Pinpoint the cell where the given text exists, returning its [x, y] midpoint coordinate. 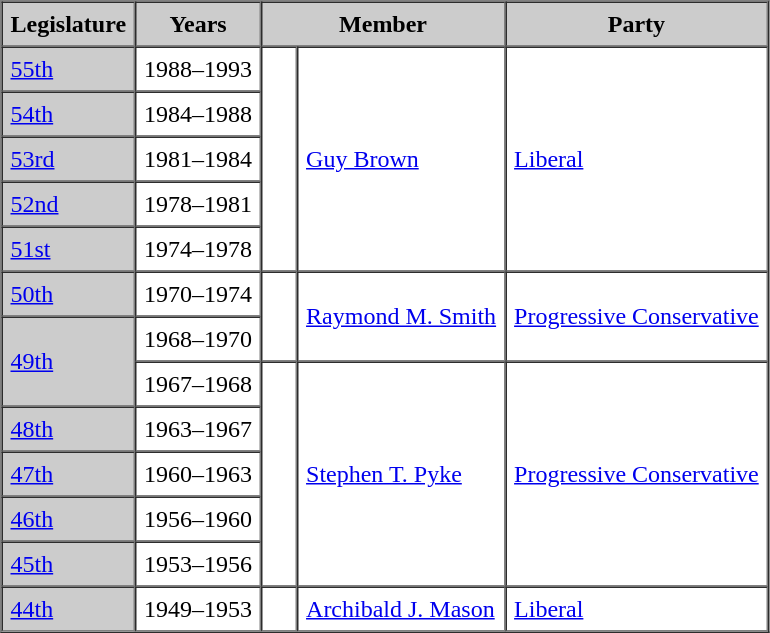
1970–1974 [198, 294]
Raymond M. Smith [401, 317]
1968–1970 [198, 338]
50th [69, 294]
55th [69, 68]
1949–1953 [198, 608]
1953–1956 [198, 564]
47th [69, 474]
45th [69, 564]
46th [69, 518]
Legislature [69, 24]
54th [69, 114]
Member [383, 24]
1960–1963 [198, 474]
53rd [69, 158]
52nd [69, 204]
48th [69, 428]
1988–1993 [198, 68]
1967–1968 [198, 384]
Stephen T. Pyke [401, 474]
49th [69, 361]
1974–1978 [198, 248]
Party [636, 24]
1956–1960 [198, 518]
1963–1967 [198, 428]
Guy Brown [401, 158]
44th [69, 608]
51st [69, 248]
1978–1981 [198, 204]
1981–1984 [198, 158]
1984–1988 [198, 114]
Years [198, 24]
Archibald J. Mason [401, 608]
